Find where the given text appears and provide that cell's center as (X, Y) coordinate. 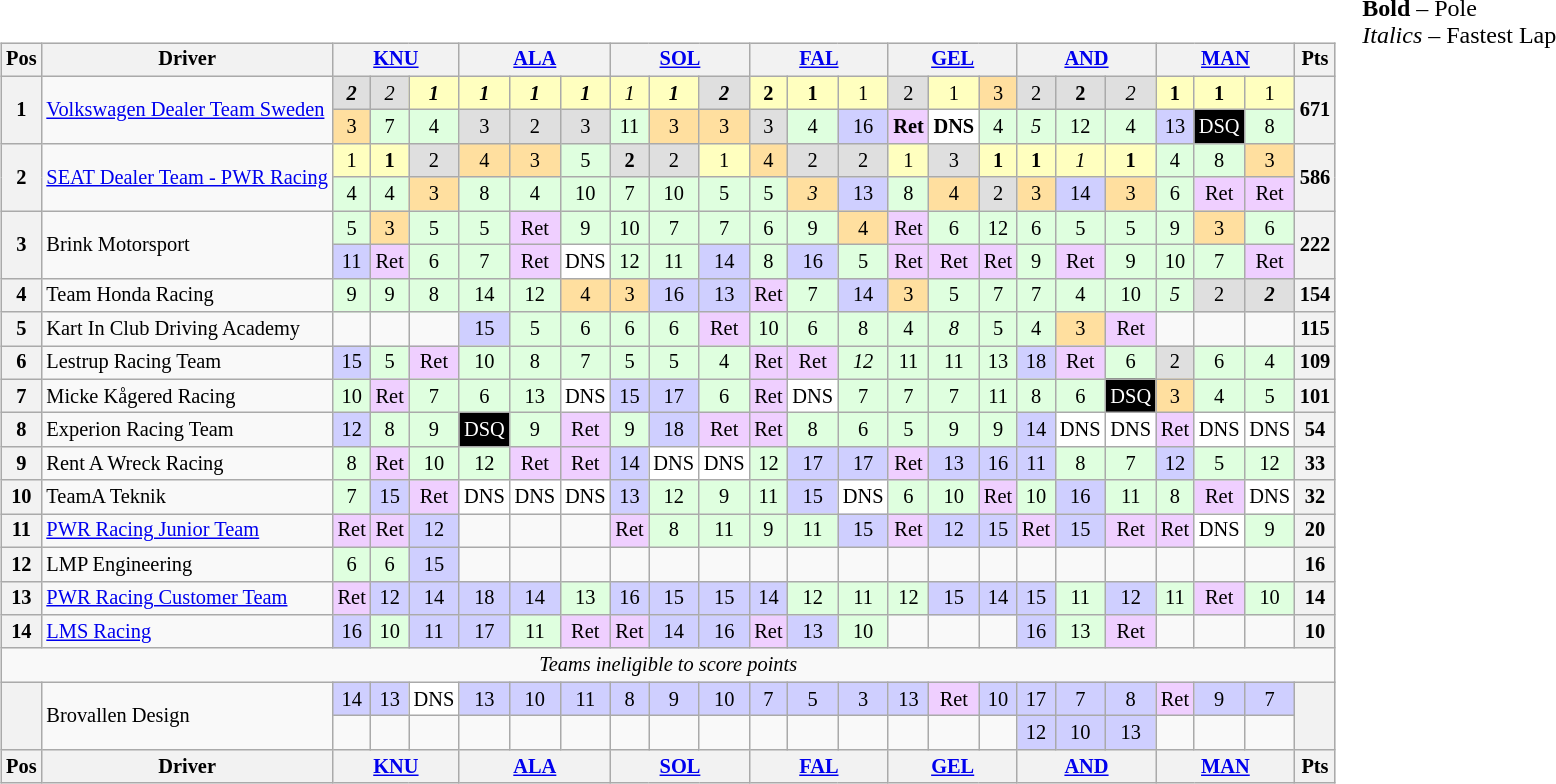
671 (1315, 110)
Lestrup Racing Team (186, 363)
109 (1315, 363)
586 (1315, 178)
Rent A Wreck Racing (186, 464)
115 (1315, 329)
SEAT Dealer Team - PWR Racing (186, 178)
Kart In Club Driving Academy (186, 329)
54 (1315, 430)
33 (1315, 464)
Experion Racing Team (186, 430)
Micke Kågered Racing (186, 396)
TeamA Teknik (186, 497)
Brovallen Design (186, 716)
Brink Motorsport (186, 244)
20 (1315, 531)
222 (1315, 244)
LMP Engineering (186, 564)
LMS Racing (186, 632)
Team Honda Racing (186, 295)
PWR Racing Customer Team (186, 598)
Teams ineligible to score points (668, 665)
154 (1315, 295)
101 (1315, 396)
Volkswagen Dealer Team Sweden (186, 110)
32 (1315, 497)
PWR Racing Junior Team (186, 531)
